Pinpoint the cell where the given text exists, returning its (X, Y) midpoint coordinate. 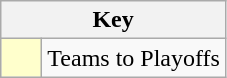
Teams to Playoffs (134, 58)
Key (114, 20)
